Output the (X, Y) coordinate of the center of the cell containing the given text.  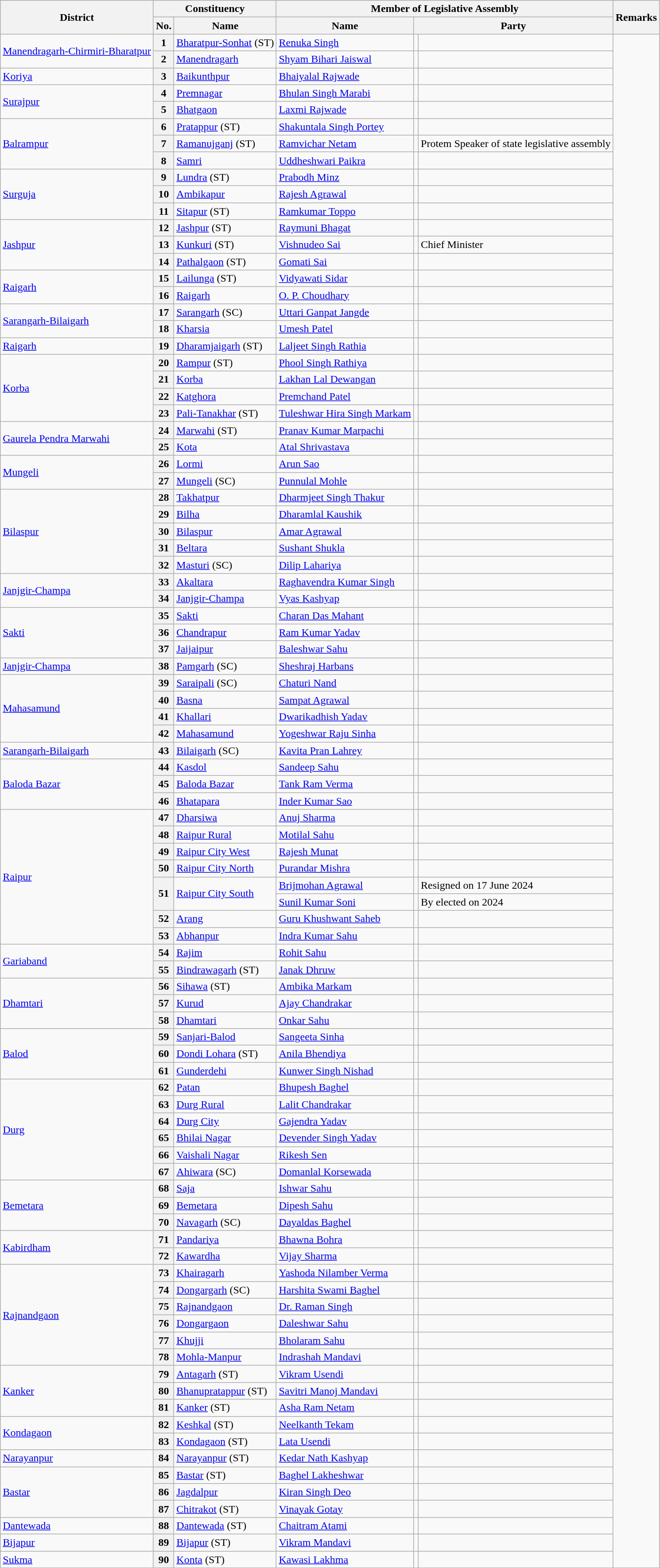
Member of Legislative Assembly (445, 9)
Pamgarh (SC) (225, 666)
29 (163, 515)
Savitri Manoj Mandavi (345, 1391)
Dipesh Sahu (345, 1205)
Navagarh (SC) (225, 1222)
Antagarh (ST) (225, 1374)
Surguja (77, 194)
4 (163, 93)
Ahiwara (SC) (225, 1172)
Punnulal Mohle (345, 480)
Lormi (225, 464)
Uttari Ganpat Jangde (345, 312)
Gariaband (77, 961)
Katghora (225, 396)
Bhatapara (225, 801)
Rajesh Munat (345, 852)
Ramanujganj (ST) (225, 143)
72 (163, 1256)
20 (163, 363)
17 (163, 312)
85 (163, 1475)
13 (163, 245)
Vyas Kashyap (345, 599)
Ajay Chandrakar (345, 1003)
77 (163, 1340)
Koriya (77, 76)
39 (163, 683)
Tuleshwar Hira Singh Markam (345, 413)
31 (163, 548)
Shyam Bihari Jaiswal (345, 59)
Pathalgaon (ST) (225, 262)
Sushant Shukla (345, 548)
69 (163, 1205)
Bastar (77, 1492)
Basna (225, 700)
Samri (225, 160)
Pratappur (ST) (225, 127)
Phool Singh Rathiya (345, 363)
Vishnudeo Sai (345, 245)
Sihawa (ST) (225, 986)
33 (163, 582)
Arang (225, 919)
54 (163, 952)
Masturi (SC) (225, 565)
Arun Sao (345, 464)
27 (163, 480)
Raipur Rural (225, 835)
83 (163, 1441)
Bharatpur-Sonhat (ST) (225, 43)
Sangeeta Sinha (345, 1037)
62 (163, 1088)
21 (163, 379)
Baleshwar Sahu (345, 649)
Rikesh Sen (345, 1155)
Raipur City North (225, 868)
Protem Speaker of state legislative assembly (516, 143)
Domanlal Korsewada (345, 1172)
Bhaiyalal Rajwade (345, 76)
5 (163, 110)
Purandar Mishra (345, 868)
Raghavendra Kumar Singh (345, 582)
Pali-Tanakhar (ST) (225, 413)
63 (163, 1104)
Janak Dhruw (345, 969)
Dharmjeet Singh Thakur (345, 498)
Marwahi (ST) (225, 430)
30 (163, 531)
3 (163, 76)
Ramvichar Netam (345, 143)
Narayanpur (77, 1458)
Dharsiwa (225, 818)
79 (163, 1374)
Sanjari-Balod (225, 1037)
Dwarikadhish Yadav (345, 716)
No. (163, 26)
Konta (ST) (225, 1559)
Akaltara (225, 582)
80 (163, 1391)
Uddheshwari Paikra (345, 160)
Devender Singh Yadav (345, 1138)
Durg Rural (225, 1104)
Amar Agrawal (345, 531)
Vaishali Nagar (225, 1155)
55 (163, 969)
Beltara (225, 548)
Sunil Kumar Soni (345, 902)
12 (163, 228)
Sampat Agrawal (345, 700)
Rampur (ST) (225, 363)
78 (163, 1357)
Dongargaon (225, 1324)
Onkar Sahu (345, 1020)
14 (163, 262)
81 (163, 1408)
Ram Kumar Yadav (345, 632)
Dantewada (77, 1525)
Kiran Singh Deo (345, 1492)
District (77, 17)
Khairagarh (225, 1273)
Neelkanth Tekam (345, 1425)
Pranav Kumar Marpachi (345, 430)
Motilal Sahu (345, 835)
Remarks (636, 17)
Raipur City West (225, 852)
2 (163, 59)
Vidyawati Sidar (345, 279)
64 (163, 1121)
Takhatpur (225, 498)
Lata Usendi (345, 1441)
44 (163, 767)
Gajendra Yadav (345, 1121)
66 (163, 1155)
Manendragarh-Chirmiri-Bharatpur (77, 51)
34 (163, 599)
Bilha (225, 515)
Shakuntala Singh Portey (345, 127)
9 (163, 177)
Patan (225, 1088)
Vinayak Gotay (345, 1509)
Saraipali (SC) (225, 683)
51 (163, 894)
Rajim (225, 952)
7 (163, 143)
Rohit Sahu (345, 952)
73 (163, 1273)
38 (163, 666)
Baikunthpur (225, 76)
Kota (225, 447)
Kondagaon (ST) (225, 1441)
Manendragarh (225, 59)
Chief Minister (516, 245)
Yogeshwar Raju Sinha (345, 733)
Kunwer Singh Nishad (345, 1071)
70 (163, 1222)
Narayanpur (ST) (225, 1458)
Raymuni Bhagat (345, 228)
Bholaram Sahu (345, 1340)
Laxmi Rajwade (345, 110)
57 (163, 1003)
37 (163, 649)
45 (163, 784)
O. P. Choudhary (345, 295)
61 (163, 1071)
8 (163, 160)
Asha Ram Netam (345, 1408)
25 (163, 447)
Party (513, 26)
42 (163, 733)
Bijapur (ST) (225, 1542)
Dantewada (ST) (225, 1525)
Chaitram Atami (345, 1525)
Durg City (225, 1121)
Charan Das Mahant (345, 616)
76 (163, 1324)
Mungeli (SC) (225, 480)
60 (163, 1054)
Kedar Nath Kashyap (345, 1458)
Tank Ram Verma (345, 784)
Vijay Sharma (345, 1256)
56 (163, 986)
52 (163, 919)
36 (163, 632)
Bhulan Singh Marabi (345, 93)
Laljeet Singh Rathia (345, 346)
Keshkal (ST) (225, 1425)
Balod (77, 1054)
Resigned on 17 June 2024 (516, 885)
Ambika Markam (345, 986)
Premchand Patel (345, 396)
Anila Bhendiya (345, 1054)
Indra Kumar Sahu (345, 936)
Vikram Mandavi (345, 1542)
Bhawna Bohra (345, 1239)
71 (163, 1239)
Jashpur (77, 245)
47 (163, 818)
18 (163, 329)
Lalit Chandrakar (345, 1104)
Renuka Singh (345, 43)
Harshita Swami Baghel (345, 1290)
74 (163, 1290)
49 (163, 852)
Dharamlal Kaushik (345, 515)
35 (163, 616)
Kawasi Lakhma (345, 1559)
87 (163, 1509)
46 (163, 801)
Indrashah Mandavi (345, 1357)
Jashpur (ST) (225, 228)
15 (163, 279)
Raipur (77, 877)
Anuj Sharma (345, 818)
68 (163, 1189)
Raipur City South (225, 894)
Kondagaon (77, 1433)
Bhilai Nagar (225, 1138)
11 (163, 211)
Dharamjaigarh (ST) (225, 346)
Pandariya (225, 1239)
Chaturi Nand (345, 683)
Ishwar Sahu (345, 1189)
Bhanupratappur (ST) (225, 1391)
22 (163, 396)
Kharsia (225, 329)
50 (163, 868)
32 (163, 565)
Vikram Usendi (345, 1374)
Saja (225, 1189)
19 (163, 346)
Jagdalpur (225, 1492)
53 (163, 936)
Guru Khushwant Saheb (345, 919)
Dilip Lahariya (345, 565)
Daleshwar Sahu (345, 1324)
59 (163, 1037)
43 (163, 751)
90 (163, 1559)
Yashoda Nilamber Verma (345, 1273)
Jaijaipur (225, 649)
Kurud (225, 1003)
Khujji (225, 1340)
Bastar (ST) (225, 1475)
By elected on 2024 (516, 902)
84 (163, 1458)
Umesh Patel (345, 329)
Durg (77, 1130)
Kunkuri (ST) (225, 245)
Sheshraj Harbans (345, 666)
Mungeli (77, 472)
Constituency (215, 9)
Kavita Pran Lahrey (345, 751)
26 (163, 464)
86 (163, 1492)
48 (163, 835)
Sukma (77, 1559)
Bilaigarh (SC) (225, 751)
40 (163, 700)
Mohla-Manpur (225, 1357)
28 (163, 498)
65 (163, 1138)
Gaurela Pendra Marwahi (77, 438)
Bhupesh Baghel (345, 1088)
Gomati Sai (345, 262)
Kawardha (225, 1256)
1 (163, 43)
Lundra (ST) (225, 177)
Ambikapur (225, 194)
Kanker (ST) (225, 1408)
Dongargarh (SC) (225, 1290)
Inder Kumar Sao (345, 801)
Baghel Lakheshwar (345, 1475)
Sitapur (ST) (225, 211)
Chandrapur (225, 632)
Kabirdham (77, 1247)
Dayaldas Baghel (345, 1222)
Bindrawagarh (ST) (225, 969)
10 (163, 194)
41 (163, 716)
24 (163, 430)
Lailunga (ST) (225, 279)
Bhatgaon (225, 110)
58 (163, 1020)
Dondi Lohara (ST) (225, 1054)
Abhanpur (225, 936)
Gunderdehi (225, 1071)
Premnagar (225, 93)
Dr. Raman Singh (345, 1307)
16 (163, 295)
82 (163, 1425)
23 (163, 413)
Kasdol (225, 767)
Atal Shrivastava (345, 447)
Brijmohan Agrawal (345, 885)
Balrampur (77, 143)
Khallari (225, 716)
6 (163, 127)
89 (163, 1542)
67 (163, 1172)
Sandeep Sahu (345, 767)
Lakhan Lal Dewangan (345, 379)
75 (163, 1307)
Surajpur (77, 101)
Sarangarh (SC) (225, 312)
88 (163, 1525)
Bijapur (77, 1542)
Kanker (77, 1391)
Ramkumar Toppo (345, 211)
Prabodh Minz (345, 177)
Chitrakot (ST) (225, 1509)
Rajesh Agrawal (345, 194)
